Return [x, y] of the center of cell containing provided text 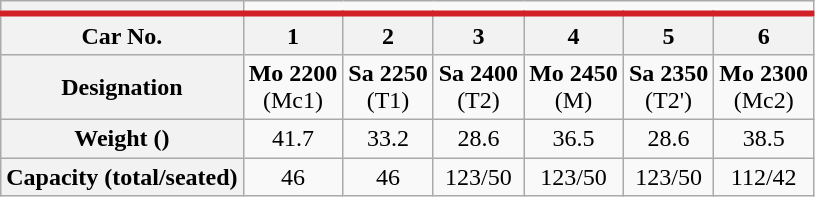
Mo 2300(Mc2) [764, 86]
33.2 [388, 138]
2 [388, 34]
Mo 2450(M) [574, 86]
112/42 [764, 177]
36.5 [574, 138]
Sa 2400(T2) [478, 86]
4 [574, 34]
Sa 2250(T1) [388, 86]
Mo 2200(Mc1) [293, 86]
Sa 2350(T2') [668, 86]
38.5 [764, 138]
Car No. [122, 34]
3 [478, 34]
Capacity (total/seated) [122, 177]
41.7 [293, 138]
6 [764, 34]
Weight () [122, 138]
Designation [122, 86]
5 [668, 34]
1 [293, 34]
